Capture the cell that displays the provided text and extract its [x, y] central coordinate. 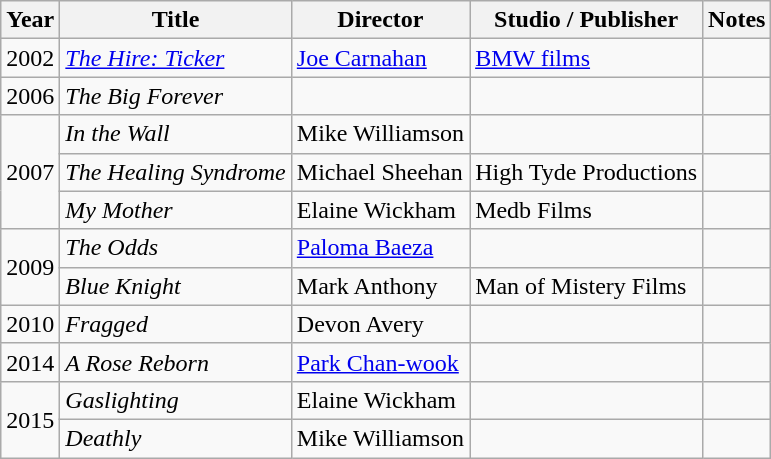
Director [380, 20]
Year [30, 20]
2015 [30, 419]
The Healing Syndrome [176, 172]
Devon Avery [380, 324]
2010 [30, 324]
2006 [30, 96]
2002 [30, 58]
Man of Mistery Films [586, 286]
The Odds [176, 248]
A Rose Reborn [176, 362]
2007 [30, 172]
In the Wall [176, 134]
High Tyde Productions [586, 172]
The Hire: Ticker [176, 58]
Studio / Publisher [586, 20]
Blue Knight [176, 286]
Joe Carnahan [380, 58]
Mark Anthony [380, 286]
2014 [30, 362]
Deathly [176, 438]
Gaslighting [176, 400]
Michael Sheehan [380, 172]
Park Chan-wook [380, 362]
Medb Films [586, 210]
Fragged [176, 324]
Notes [737, 20]
BMW films [586, 58]
The Big Forever [176, 96]
2009 [30, 267]
My Mother [176, 210]
Title [176, 20]
Paloma Baeza [380, 248]
